Extract the (x, y) coordinate from the center of the cell holding the provided text.  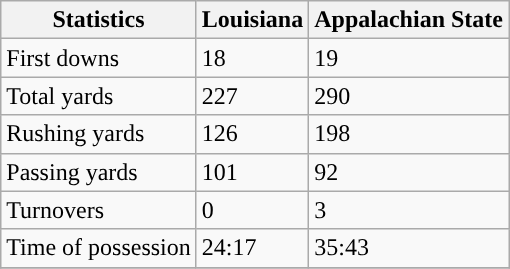
Turnovers (99, 210)
Appalachian State (409, 20)
First downs (99, 58)
Statistics (99, 20)
Rushing yards (99, 134)
35:43 (409, 248)
126 (252, 134)
Louisiana (252, 20)
Passing yards (99, 172)
3 (409, 210)
101 (252, 172)
19 (409, 58)
Total yards (99, 96)
Time of possession (99, 248)
92 (409, 172)
198 (409, 134)
0 (252, 210)
290 (409, 96)
24:17 (252, 248)
227 (252, 96)
18 (252, 58)
